Pinpoint the cell where the given text exists, returning its (X, Y) midpoint coordinate. 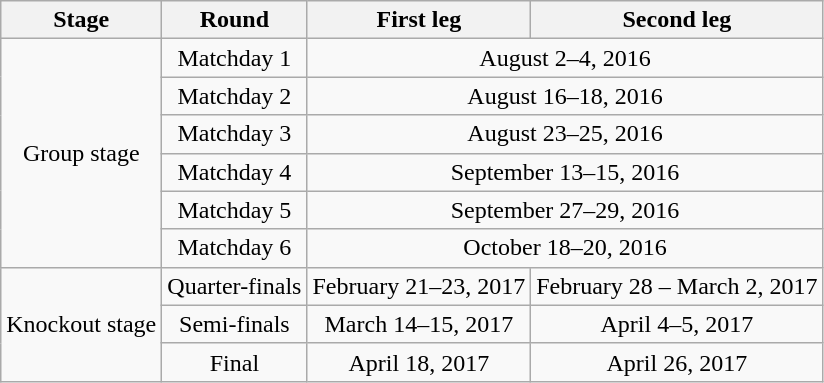
April 26, 2017 (677, 362)
September 13–15, 2016 (565, 172)
Knockout stage (82, 324)
April 18, 2017 (419, 362)
Stage (82, 20)
April 4–5, 2017 (677, 324)
Second leg (677, 20)
Matchday 5 (234, 210)
February 21–23, 2017 (419, 286)
August 16–18, 2016 (565, 96)
Round (234, 20)
September 27–29, 2016 (565, 210)
Final (234, 362)
October 18–20, 2016 (565, 248)
Matchday 3 (234, 134)
Matchday 6 (234, 248)
Quarter-finals (234, 286)
Matchday 4 (234, 172)
August 23–25, 2016 (565, 134)
Group stage (82, 153)
Semi-finals (234, 324)
August 2–4, 2016 (565, 58)
February 28 – March 2, 2017 (677, 286)
First leg (419, 20)
Matchday 1 (234, 58)
March 14–15, 2017 (419, 324)
Matchday 2 (234, 96)
